Determine the [x, y] coordinate at the center of the cell enclosing the given text.  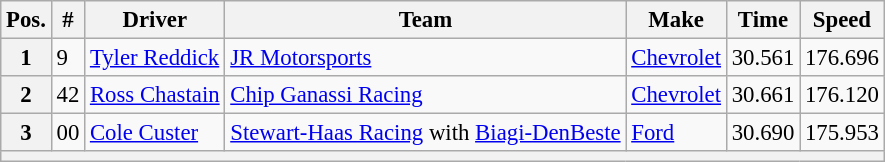
Ford [676, 133]
3 [26, 133]
42 [68, 95]
175.953 [842, 133]
Pos. [26, 20]
Ross Chastain [155, 95]
30.561 [762, 58]
Driver [155, 20]
176.120 [842, 95]
30.661 [762, 95]
Speed [842, 20]
Time [762, 20]
Make [676, 20]
2 [26, 95]
Tyler Reddick [155, 58]
Stewart-Haas Racing with Biagi-DenBeste [426, 133]
Team [426, 20]
# [68, 20]
1 [26, 58]
JR Motorsports [426, 58]
Cole Custer [155, 133]
Chip Ganassi Racing [426, 95]
00 [68, 133]
176.696 [842, 58]
9 [68, 58]
30.690 [762, 133]
